Return the (x, y) coordinate for the center point of the cell that contains the specified text.  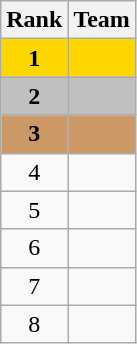
7 (34, 286)
1 (34, 58)
8 (34, 324)
Team (102, 20)
5 (34, 210)
Rank (34, 20)
3 (34, 134)
4 (34, 172)
6 (34, 248)
2 (34, 96)
